Output the (X, Y) coordinate of the center of the cell containing the given text.  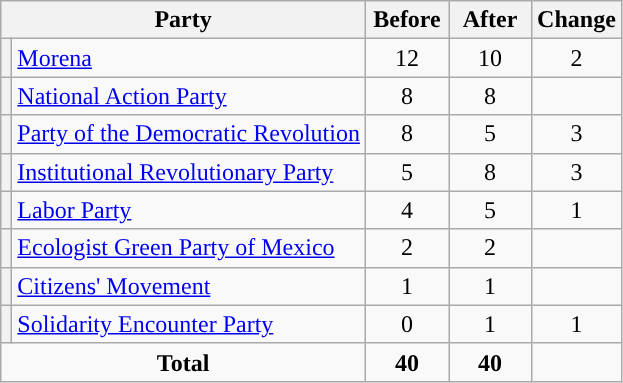
After (490, 20)
Ecologist Green Party of Mexico (189, 248)
National Action Party (189, 96)
Before (406, 20)
10 (490, 58)
Institutional Revolutionary Party (189, 172)
Total (184, 362)
12 (406, 58)
Party (184, 20)
Citizens' Movement (189, 286)
4 (406, 210)
Solidarity Encounter Party (189, 324)
0 (406, 324)
Change (577, 20)
Party of the Democratic Revolution (189, 134)
Labor Party (189, 210)
Morena (189, 58)
